Return the [X, Y] coordinate for the center point of the cell that contains the specified text.  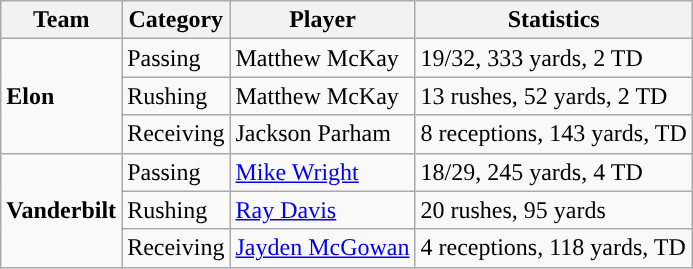
Player [322, 20]
13 rushes, 52 yards, 2 TD [554, 96]
Ray Davis [322, 210]
4 receptions, 118 yards, TD [554, 248]
Jackson Parham [322, 134]
20 rushes, 95 yards [554, 210]
Jayden McGowan [322, 248]
Statistics [554, 20]
Mike Wright [322, 172]
8 receptions, 143 yards, TD [554, 134]
Team [62, 20]
Elon [62, 96]
Vanderbilt [62, 210]
18/29, 245 yards, 4 TD [554, 172]
19/32, 333 yards, 2 TD [554, 58]
Category [176, 20]
